Capture the cell that displays the provided text and extract its (X, Y) central coordinate. 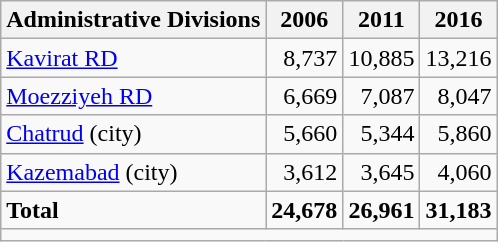
3,645 (382, 172)
13,216 (458, 58)
8,047 (458, 96)
7,087 (382, 96)
Kazemabad (city) (134, 172)
6,669 (304, 96)
2011 (382, 20)
3,612 (304, 172)
10,885 (382, 58)
2016 (458, 20)
5,344 (382, 134)
5,860 (458, 134)
8,737 (304, 58)
Moezziyeh RD (134, 96)
31,183 (458, 210)
Total (134, 210)
Administrative Divisions (134, 20)
4,060 (458, 172)
5,660 (304, 134)
Kavirat RD (134, 58)
24,678 (304, 210)
26,961 (382, 210)
Chatrud (city) (134, 134)
2006 (304, 20)
